Output the [X, Y] coordinate of the center of the cell containing the given text.  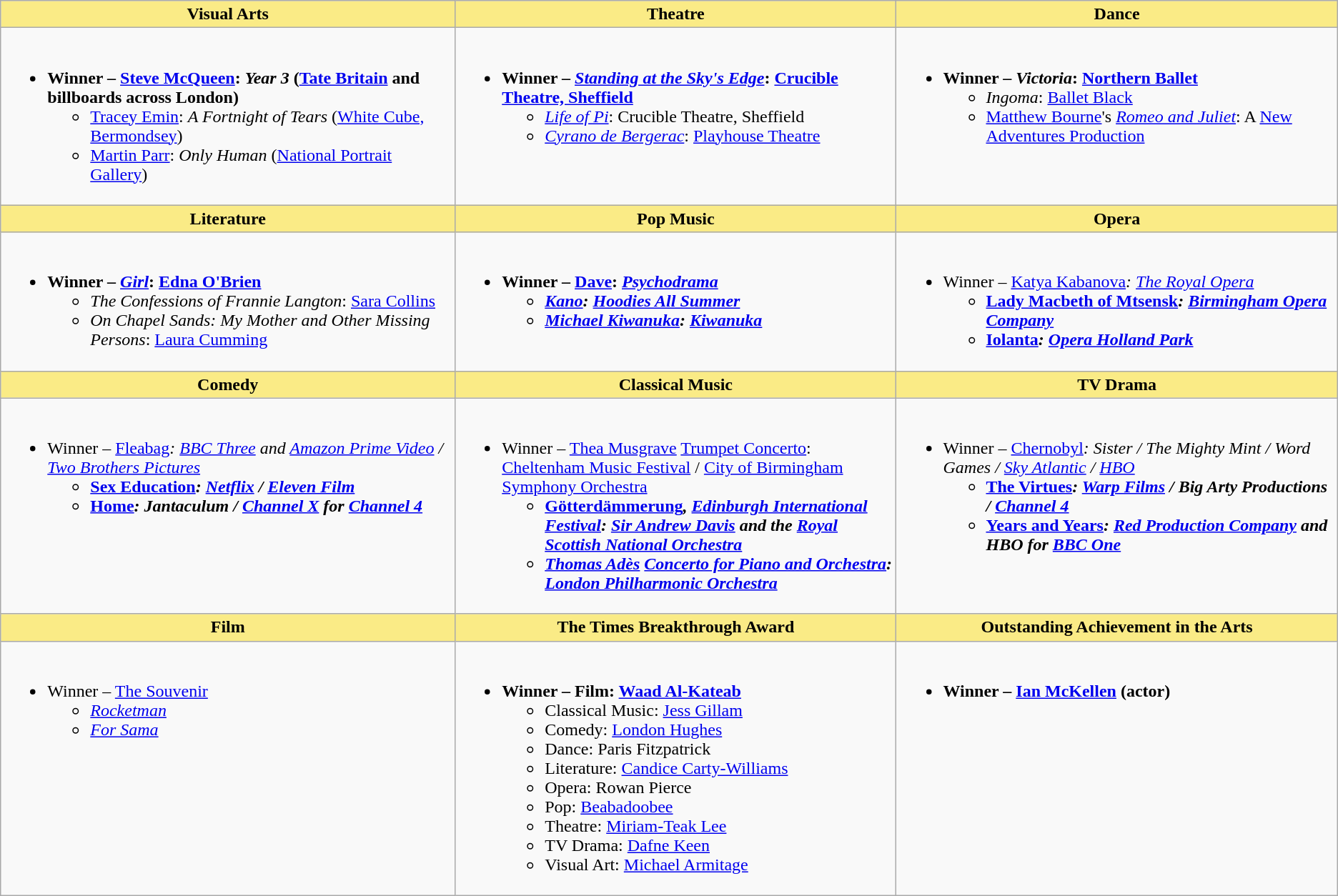
Comedy [228, 384]
Opera [1116, 219]
Pop Music [676, 219]
Classical Music [676, 384]
Outstanding Achievement in the Arts [1116, 627]
Theatre [676, 14]
TV Drama [1116, 384]
Visual Arts [228, 14]
Winner – Katya Kabanova: The Royal OperaLady Macbeth of Mtsensk: Birmingham Opera CompanyIolanta: Opera Holland Park [1116, 302]
Dance [1116, 14]
Winner – Ian McKellen (actor) [1116, 768]
Winner – Victoria: Northern BalletIngoma: Ballet BlackMatthew Bourne's Romeo and Juliet: A New Adventures Production [1116, 116]
Winner – Girl: Edna O'BrienThe Confessions of Frannie Langton: Sara CollinsOn Chapel Sands: My Mother and Other Missing Persons: Laura Cumming [228, 302]
Winner – Dave: PsychodramaKano: Hoodies All SummerMichael Kiwanuka: Kiwanuka [676, 302]
Winner – The SouvenirRocketmanFor Sama [228, 768]
Winner – Standing at the Sky's Edge: Crucible Theatre, SheffieldLife of Pi: Crucible Theatre, SheffieldCyrano de Bergerac: Playhouse Theatre [676, 116]
Literature [228, 219]
The Times Breakthrough Award [676, 627]
Film [228, 627]
